Return the (x, y) coordinate for the center point of the cell that contains the specified text.  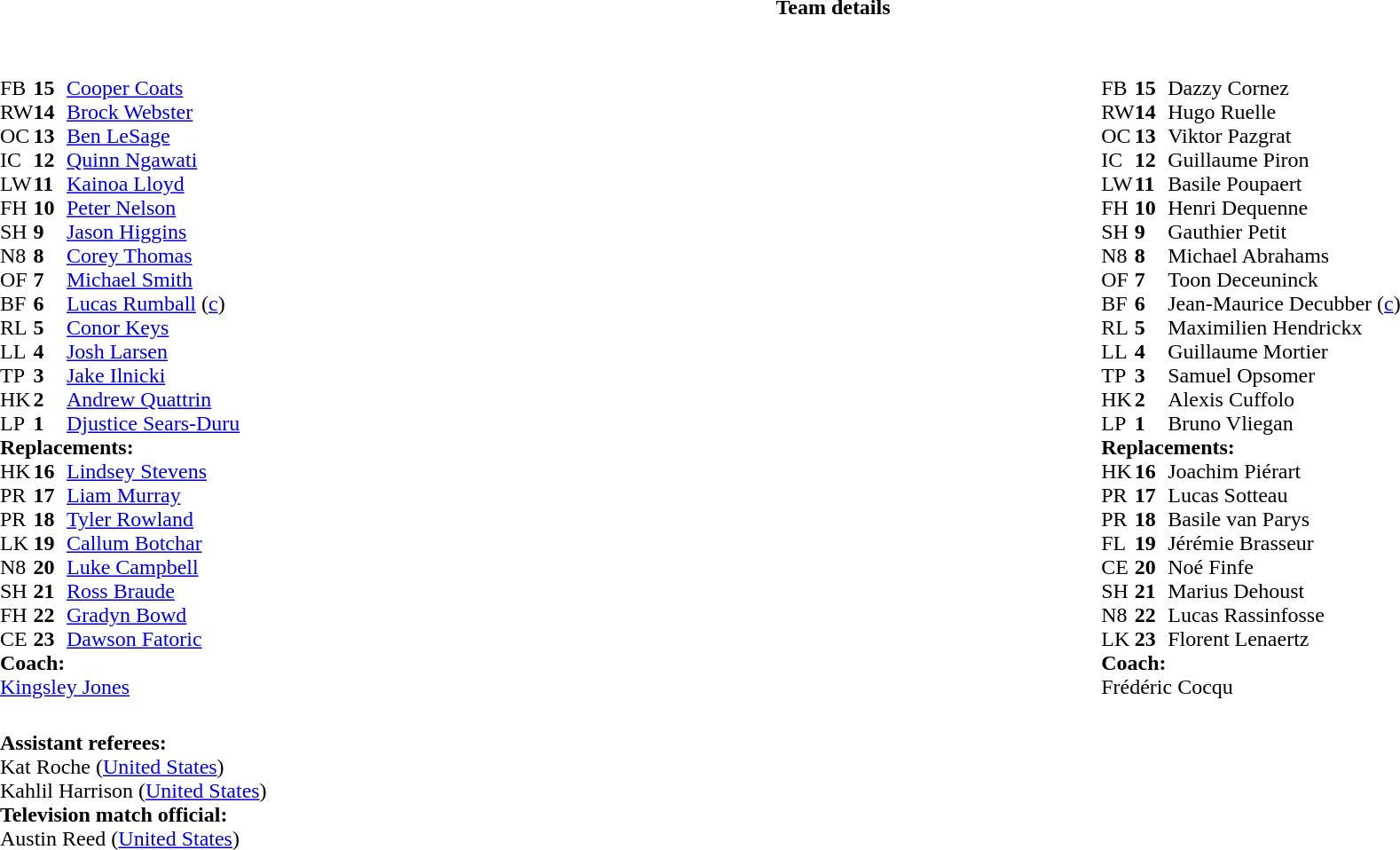
Ross Braude (153, 591)
Lindsey Stevens (153, 472)
Corey Thomas (153, 256)
Cooper Coats (153, 89)
Kingsley Jones (120, 687)
Jake Ilnicki (153, 376)
Luke Campbell (153, 568)
Tyler Rowland (153, 520)
Andrew Quattrin (153, 399)
Replacements: (120, 447)
Conor Keys (153, 328)
Josh Larsen (153, 351)
Brock Webster (153, 112)
Kainoa Lloyd (153, 185)
Michael Smith (153, 280)
Lucas Rumball (c) (153, 303)
FL (1118, 543)
Coach: (120, 664)
Jason Higgins (153, 232)
Djustice Sears-Duru (153, 424)
Liam Murray (153, 495)
Gradyn Bowd (153, 616)
Dawson Fatoric (153, 639)
Callum Botchar (153, 543)
Peter Nelson (153, 208)
Quinn Ngawati (153, 160)
Ben LeSage (153, 137)
